From the cell containing the given text, extract its center point as (X, Y) coordinate. 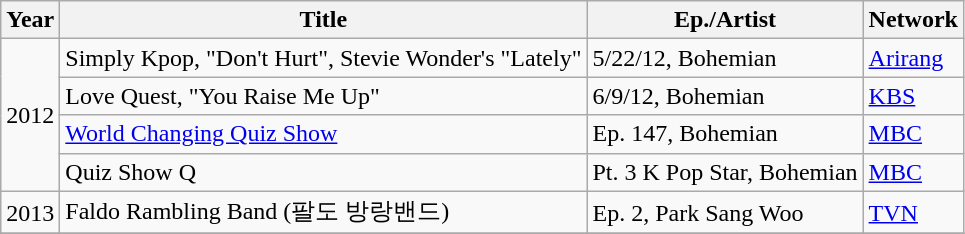
6/9/12, Bohemian (725, 96)
KBS (913, 96)
Love Quest, "You Raise Me Up" (324, 96)
Quiz Show Q (324, 172)
Ep. 2, Park Sang Woo (725, 212)
2012 (30, 115)
2013 (30, 212)
Ep./Artist (725, 20)
Pt. 3 K Pop Star, Bohemian (725, 172)
Arirang (913, 58)
World Changing Quiz Show (324, 134)
Simply Kpop, "Don't Hurt", Stevie Wonder's "Lately" (324, 58)
Ep. 147, Bohemian (725, 134)
Network (913, 20)
Faldo Rambling Band (팔도 방랑밴드) (324, 212)
Year (30, 20)
TVN (913, 212)
5/22/12, Bohemian (725, 58)
Title (324, 20)
